For the text-containing cell, return its midpoint in (x, y) coordinate format. 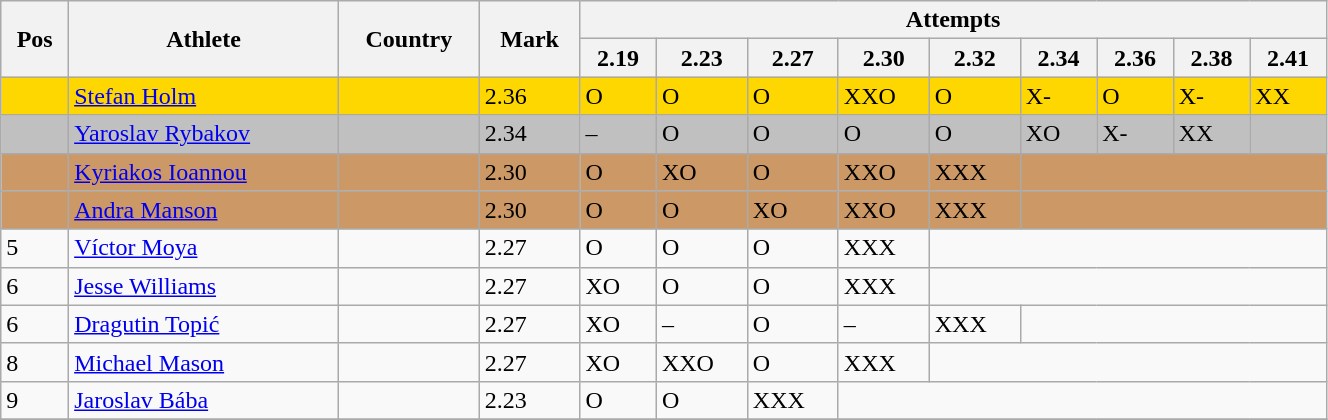
Michael Mason (204, 362)
Stefan Holm (204, 96)
Víctor Moya (204, 248)
Attempts (954, 20)
8 (35, 362)
Mark (530, 39)
2.19 (618, 58)
9 (35, 400)
5 (35, 248)
Yaroslav Rybakov (204, 134)
Country (408, 39)
Athlete (204, 39)
2.41 (1288, 58)
2.32 (974, 58)
Jesse Williams (204, 286)
Pos (35, 39)
Jaroslav Bába (204, 400)
2.38 (1212, 58)
Andra Manson (204, 210)
Dragutin Topić (204, 324)
Kyriakos Ioannou (204, 172)
